Identify which cell holds the provided text, then report its (x, y) central coordinate. 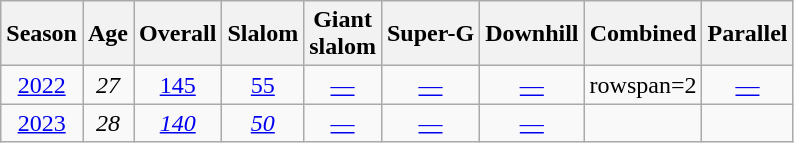
Giantslalom (343, 34)
2023 (42, 123)
2022 (42, 85)
Age (108, 34)
Parallel (748, 34)
Super-G (430, 34)
55 (263, 85)
Downhill (532, 34)
50 (263, 123)
Slalom (263, 34)
145 (178, 85)
Season (42, 34)
Overall (178, 34)
28 (108, 123)
rowspan=2 (643, 85)
140 (178, 123)
27 (108, 85)
Combined (643, 34)
